For the text-containing cell, return its midpoint in [X, Y] coordinate format. 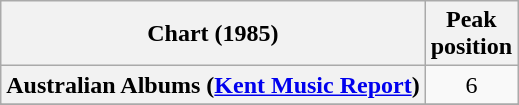
Peakposition [471, 34]
6 [471, 85]
Chart (1985) [213, 34]
Australian Albums (Kent Music Report) [213, 85]
